Determine the [X, Y] coordinate at the center of the cell enclosing the given text.  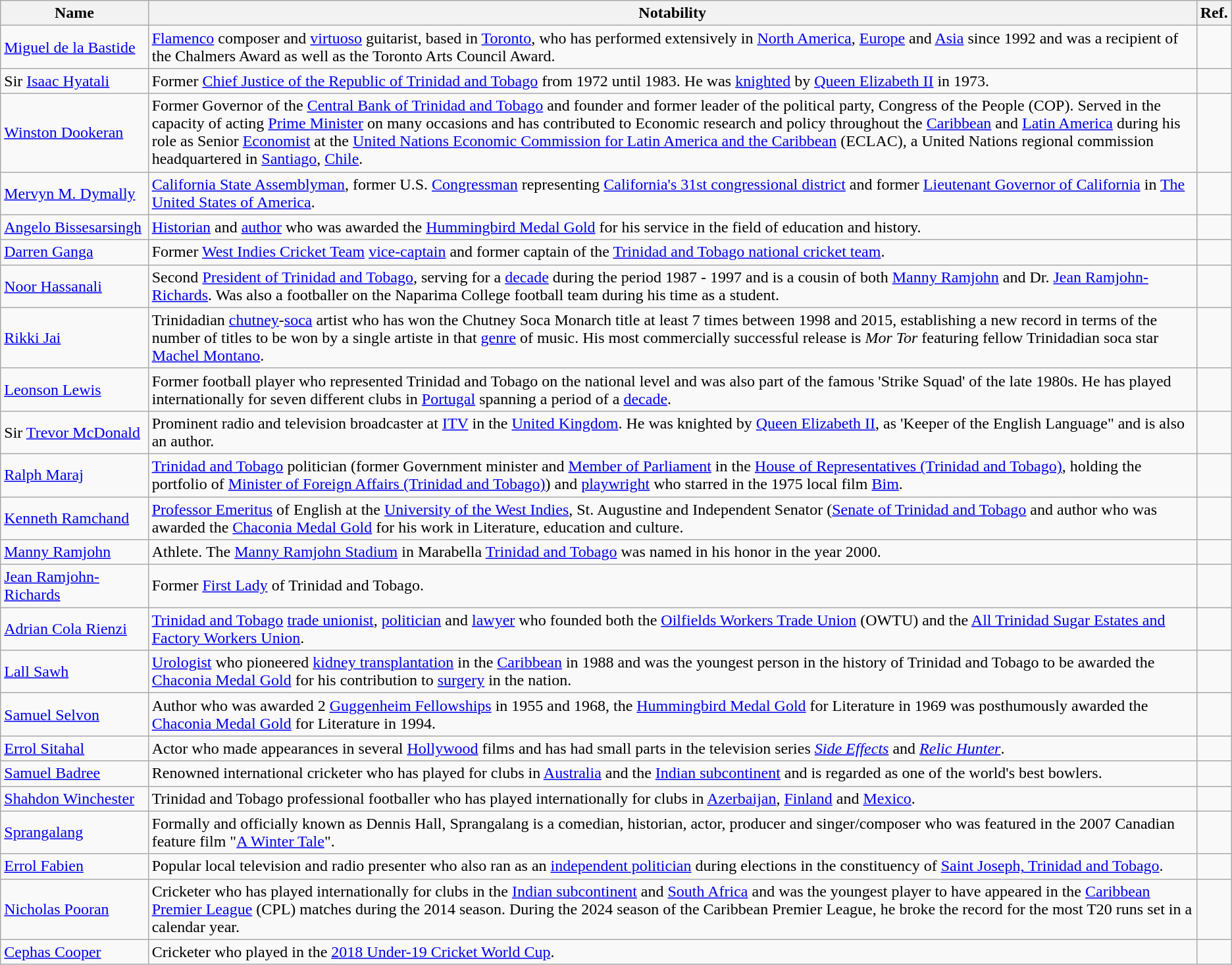
Ref. [1214, 13]
Former First Lady of Trinidad and Tobago. [673, 586]
Trinidad and Tobago professional footballer who has played internationally for clubs in Azerbaijan, Finland and Mexico. [673, 798]
Adrian Cola Rienzi [74, 629]
Angelo Bissesarsingh [74, 227]
Rikki Jai [74, 338]
Errol Fabien [74, 866]
Leonson Lewis [74, 390]
Samuel Selvon [74, 715]
Cricketer who played in the 2018 Under-19 Cricket World Cup. [673, 952]
Kenneth Ramchand [74, 517]
Historian and author who was awarded the Hummingbird Medal Gold for his service in the field of education and history. [673, 227]
Darren Ganga [74, 252]
Samuel Badree [74, 773]
Athlete. The Manny Ramjohn Stadium in Marabella Trinidad and Tobago was named in his honor in the year 2000. [673, 552]
Miguel de la Bastide [74, 47]
Mervyn M. Dymally [74, 194]
Winston Dookeran [74, 133]
Errol Sitahal [74, 748]
Ralph Maraj [74, 475]
Manny Ramjohn [74, 552]
Shahdon Winchester [74, 798]
Sir Trevor McDonald [74, 432]
Former West Indies Cricket Team vice-captain and former captain of the Trinidad and Tobago national cricket team. [673, 252]
Sprangalang [74, 832]
Jean Ramjohn-Richards [74, 586]
Name [74, 13]
Lall Sawh [74, 671]
Noor Hassanali [74, 286]
Nicholas Pooran [74, 909]
Former Chief Justice of the Republic of Trinidad and Tobago from 1972 until 1983. He was knighted by Queen Elizabeth II in 1973. [673, 81]
Actor who made appearances in several Hollywood films and has had small parts in the television series Side Effects and Relic Hunter. [673, 748]
Cephas Cooper [74, 952]
Notability [673, 13]
Sir Isaac Hyatali [74, 81]
